Locate the cell with the specified text and output its (X, Y) center coordinate. 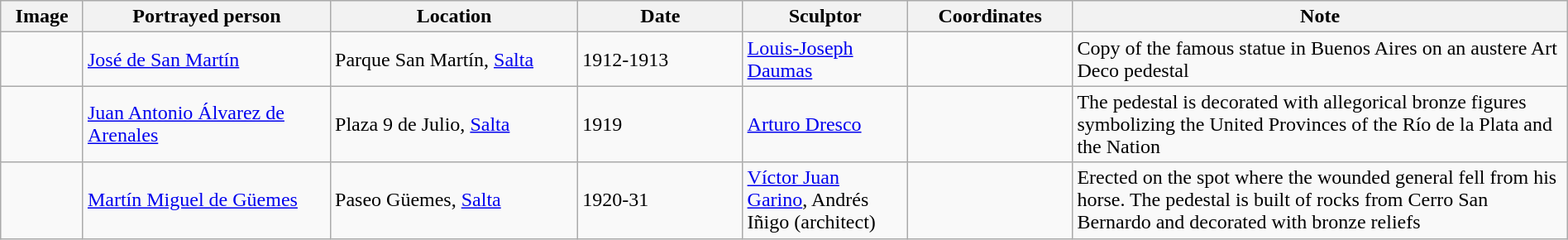
Copy of the famous statue in Buenos Aires on an austere Art Deco pedestal (1320, 60)
Arturo Dresco (825, 124)
Portrayed person (207, 17)
Date (660, 17)
Sculptor (825, 17)
1919 (660, 124)
Paseo Güemes, Salta (455, 200)
Image (42, 17)
Parque San Martín, Salta (455, 60)
José de San Martín (207, 60)
1912-1913 (660, 60)
Louis-Joseph Daumas (825, 60)
Coordinates (989, 17)
Juan Antonio Álvarez de Arenales (207, 124)
The pedestal is decorated with allegorical bronze figures symbolizing the United Provinces of the Río de la Plata and the Nation (1320, 124)
Víctor Juan Garino, Andrés Iñigo (architect) (825, 200)
Location (455, 17)
Plaza 9 de Julio, Salta (455, 124)
Note (1320, 17)
1920-31 (660, 200)
Martín Miguel de Güemes (207, 200)
